Scan for the cell matching the given text and deliver its [X, Y] coordinate at center. 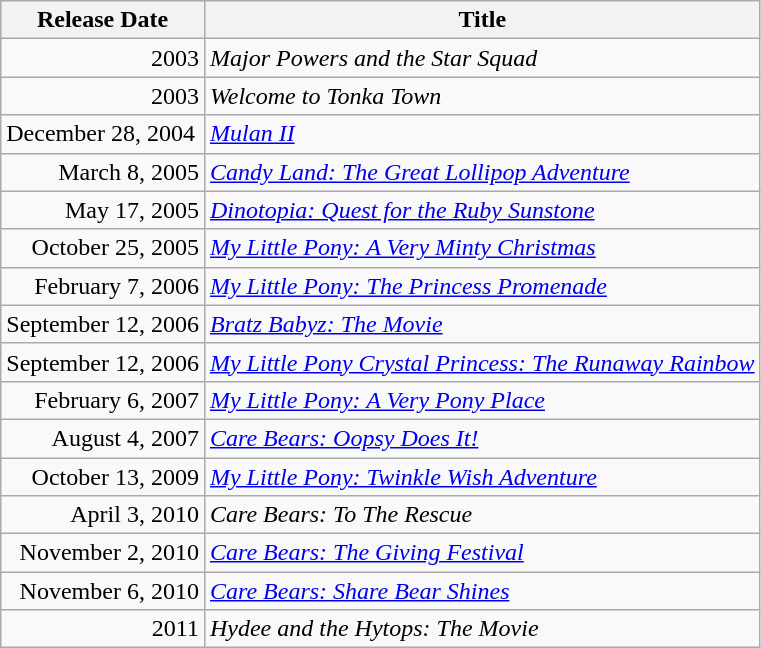
My Little Pony: The Princess Promenade [482, 286]
Title [482, 20]
March 8, 2005 [103, 172]
Bratz Babyz: The Movie [482, 324]
February 7, 2006 [103, 286]
Candy Land: The Great Lollipop Adventure [482, 172]
November 2, 2010 [103, 553]
Care Bears: Oopsy Does It! [482, 438]
Care Bears: Share Bear Shines [482, 591]
April 3, 2010 [103, 515]
Hydee and the Hytops: The Movie [482, 629]
Care Bears: The Giving Festival [482, 553]
Major Powers and the Star Squad [482, 58]
Welcome to Tonka Town [482, 96]
Release Date [103, 20]
November 6, 2010 [103, 591]
My Little Pony: A Very Pony Place [482, 400]
February 6, 2007 [103, 400]
December 28, 2004 [103, 134]
October 25, 2005 [103, 248]
Care Bears: To The Rescue [482, 515]
My Little Pony Crystal Princess: The Runaway Rainbow [482, 362]
2011 [103, 629]
My Little Pony: Twinkle Wish Adventure [482, 477]
August 4, 2007 [103, 438]
October 13, 2009 [103, 477]
Mulan II [482, 134]
Dinotopia: Quest for the Ruby Sunstone [482, 210]
May 17, 2005 [103, 210]
My Little Pony: A Very Minty Christmas [482, 248]
